Locate the cell with the specified text and output its [X, Y] center coordinate. 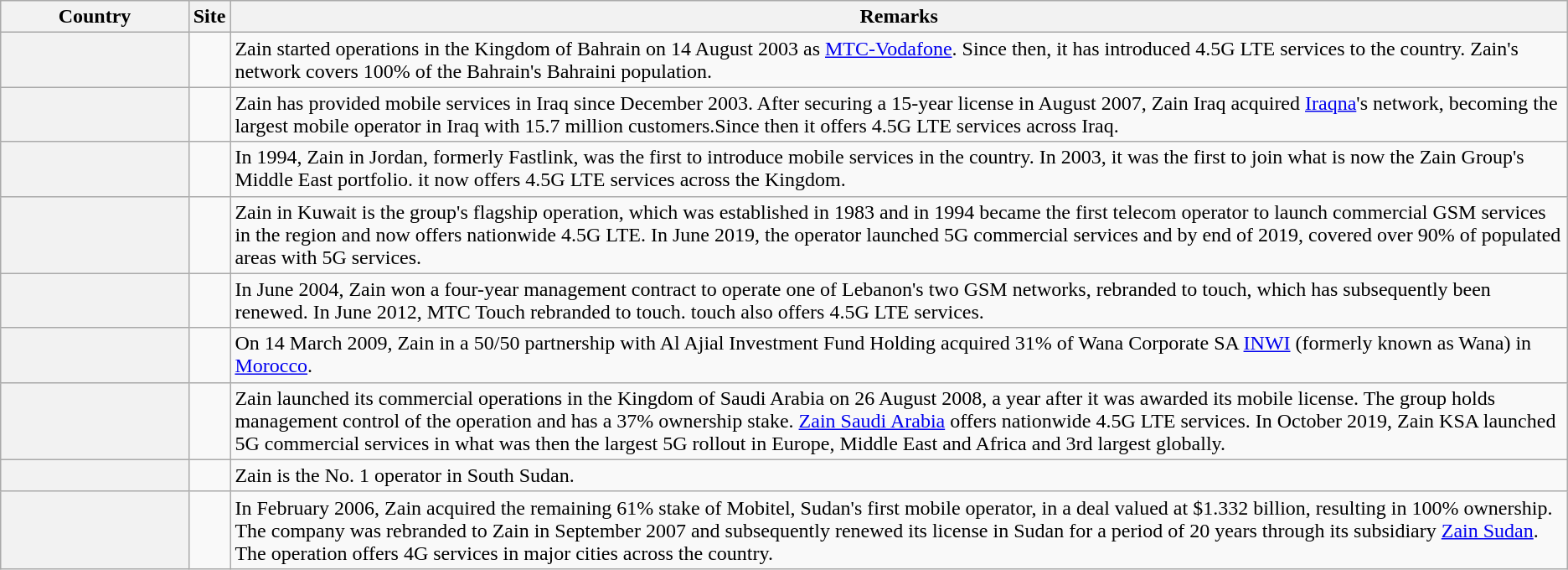
Country [95, 17]
Site [209, 17]
Remarks [899, 17]
Zain is the No. 1 operator in South Sudan. [899, 475]
